Detect which cell encompasses the target text, then output its (X, Y) center coordinate. 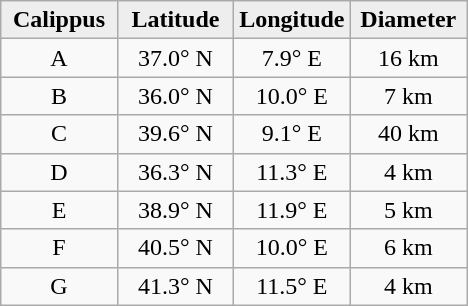
36.3° N (175, 172)
Diameter (408, 20)
36.0° N (175, 96)
B (59, 96)
Latitude (175, 20)
38.9° N (175, 210)
5 km (408, 210)
F (59, 248)
E (59, 210)
7 km (408, 96)
39.6° N (175, 134)
7.9° E (292, 58)
40 km (408, 134)
D (59, 172)
C (59, 134)
41.3° N (175, 286)
G (59, 286)
6 km (408, 248)
16 km (408, 58)
11.9° E (292, 210)
Calippus (59, 20)
A (59, 58)
37.0° N (175, 58)
11.3° E (292, 172)
9.1° E (292, 134)
Longitude (292, 20)
11.5° E (292, 286)
40.5° N (175, 248)
